Extract the (x, y) coordinate from the center of the cell holding the provided text.  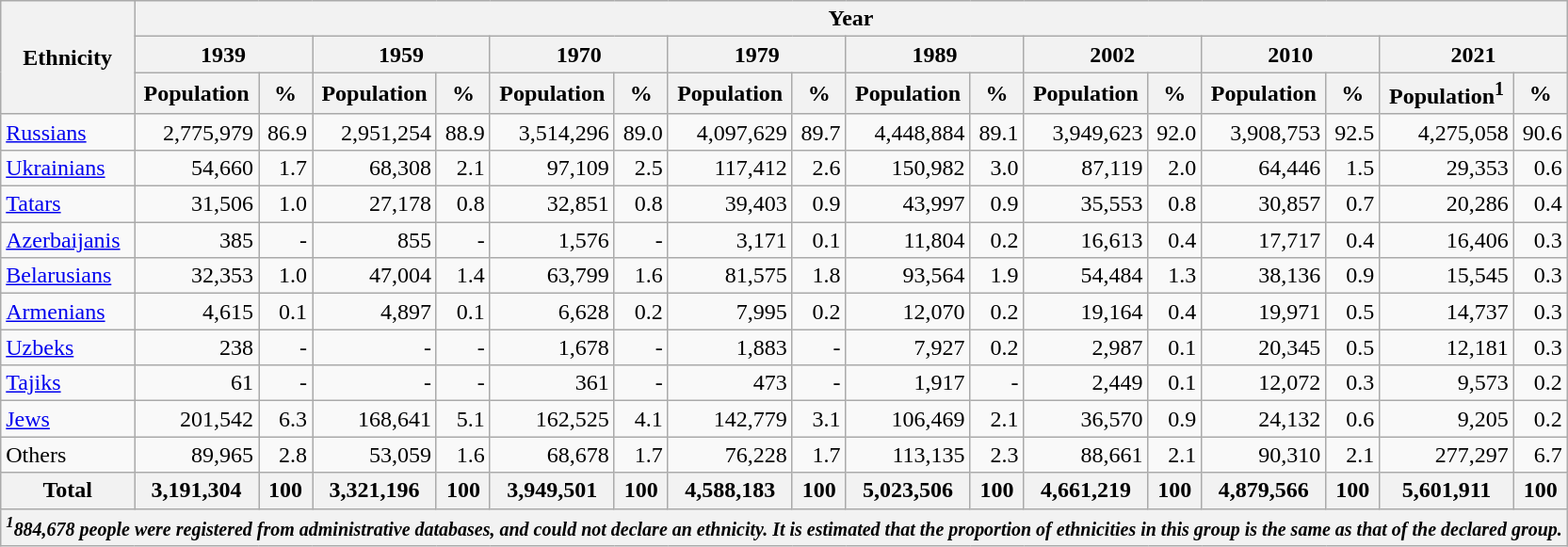
47,004 (375, 276)
Others (68, 455)
5,601,911 (1447, 491)
9,573 (1447, 383)
5.1 (463, 419)
20,286 (1447, 204)
2.8 (286, 455)
4,588,183 (730, 491)
81,575 (730, 276)
35,553 (1086, 204)
27,178 (375, 204)
Population1 (1447, 94)
89.0 (640, 132)
32,353 (197, 276)
6.7 (1541, 455)
385 (197, 240)
Azerbaijanis (68, 240)
1939 (224, 55)
20,345 (1264, 347)
68,308 (375, 168)
5,023,506 (908, 491)
3,321,196 (375, 491)
1,883 (730, 347)
97,109 (552, 168)
31,506 (197, 204)
17,717 (1264, 240)
277,297 (1447, 455)
Total (68, 491)
3,908,753 (1264, 132)
1959 (401, 55)
39,403 (730, 204)
4,615 (197, 312)
93,564 (908, 276)
Jews (68, 419)
3.0 (996, 168)
88.9 (463, 132)
Year (851, 19)
Tajiks (68, 383)
142,779 (730, 419)
1.8 (819, 276)
0.7 (1352, 204)
2002 (1113, 55)
19,164 (1086, 312)
473 (730, 383)
Uzbeks (68, 347)
2,987 (1086, 347)
3.1 (819, 419)
106,469 (908, 419)
Ethnicity (68, 58)
54,484 (1086, 276)
64,446 (1264, 168)
1,678 (552, 347)
89.1 (996, 132)
150,982 (908, 168)
Ukrainians (68, 168)
117,412 (730, 168)
1,576 (552, 240)
162,525 (552, 419)
3,171 (730, 240)
2021 (1474, 55)
Armenians (68, 312)
7,995 (730, 312)
361 (552, 383)
1979 (757, 55)
3,514,296 (552, 132)
1.5 (1352, 168)
1.9 (996, 276)
2010 (1290, 55)
Russians (68, 132)
9,205 (1447, 419)
6,628 (552, 312)
1.3 (1175, 276)
12,181 (1447, 347)
36,570 (1086, 419)
76,228 (730, 455)
4,275,058 (1447, 132)
168,641 (375, 419)
4,097,629 (730, 132)
89.7 (819, 132)
2.5 (640, 168)
2,951,254 (375, 132)
86.9 (286, 132)
Belarusians (68, 276)
2.6 (819, 168)
3,949,623 (1086, 132)
63,799 (552, 276)
1.4 (463, 276)
12,072 (1264, 383)
201,542 (197, 419)
14,737 (1447, 312)
16,406 (1447, 240)
1970 (578, 55)
855 (375, 240)
7,927 (908, 347)
238 (197, 347)
88,661 (1086, 455)
43,997 (908, 204)
3,191,304 (197, 491)
1,917 (908, 383)
32,851 (552, 204)
19,971 (1264, 312)
4,448,884 (908, 132)
4,897 (375, 312)
4,661,219 (1086, 491)
Tatars (68, 204)
29,353 (1447, 168)
6.3 (286, 419)
54,660 (197, 168)
2.3 (996, 455)
3,949,501 (552, 491)
30,857 (1264, 204)
12,070 (908, 312)
113,135 (908, 455)
16,613 (1086, 240)
38,136 (1264, 276)
87,119 (1086, 168)
61 (197, 383)
24,132 (1264, 419)
90,310 (1264, 455)
4,879,566 (1264, 491)
2,449 (1086, 383)
92.5 (1352, 132)
89,965 (197, 455)
1989 (934, 55)
90.6 (1541, 132)
15,545 (1447, 276)
4.1 (640, 419)
68,678 (552, 455)
2.0 (1175, 168)
53,059 (375, 455)
2,775,979 (197, 132)
92.0 (1175, 132)
11,804 (908, 240)
